Find where the given text appears and provide that cell's center as [X, Y] coordinate. 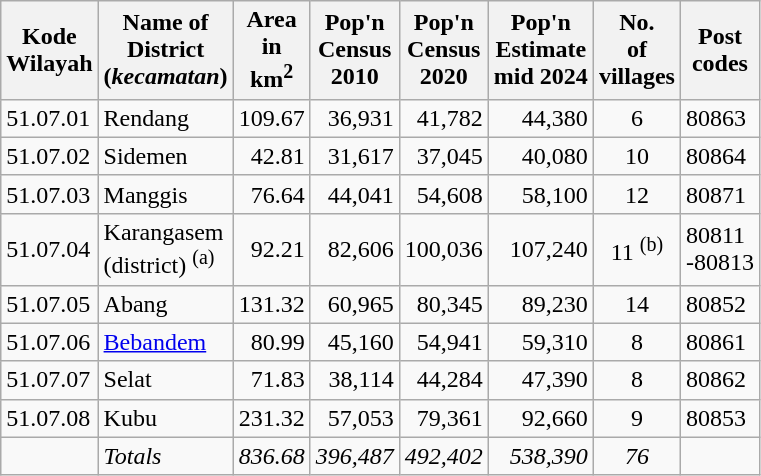
80853 [720, 418]
6 [636, 118]
Manggis [166, 194]
No.ofvillages [636, 50]
76.64 [272, 194]
51.07.01 [50, 118]
51.07.08 [50, 418]
80862 [720, 380]
80863 [720, 118]
836.68 [272, 456]
Abang [166, 304]
37,045 [444, 156]
45,160 [354, 342]
80852 [720, 304]
71.83 [272, 380]
10 [636, 156]
57,053 [354, 418]
80861 [720, 342]
80.99 [272, 342]
80811-80813 [720, 249]
11 (b) [636, 249]
Totals [166, 456]
538,390 [540, 456]
492,402 [444, 456]
51.07.06 [50, 342]
60,965 [354, 304]
231.32 [272, 418]
Pop'nCensus2010 [354, 50]
36,931 [354, 118]
92.21 [272, 249]
Karangasem (district) (a) [166, 249]
44,380 [540, 118]
107,240 [540, 249]
Bebandem [166, 342]
79,361 [444, 418]
92,660 [540, 418]
51.07.02 [50, 156]
100,036 [444, 249]
40,080 [540, 156]
51.07.07 [50, 380]
Selat [166, 380]
Area in km2 [272, 50]
51.07.05 [50, 304]
89,230 [540, 304]
Kode Wilayah [50, 50]
109.67 [272, 118]
9 [636, 418]
Name ofDistrict(kecamatan) [166, 50]
Kubu [166, 418]
396,487 [354, 456]
54,941 [444, 342]
Pop'nEstimatemid 2024 [540, 50]
58,100 [540, 194]
80871 [720, 194]
Rendang [166, 118]
44,284 [444, 380]
31,617 [354, 156]
82,606 [354, 249]
14 [636, 304]
131.32 [272, 304]
47,390 [540, 380]
12 [636, 194]
Postcodes [720, 50]
54,608 [444, 194]
80864 [720, 156]
41,782 [444, 118]
44,041 [354, 194]
59,310 [540, 342]
51.07.04 [50, 249]
51.07.03 [50, 194]
38,114 [354, 380]
76 [636, 456]
Sidemen [166, 156]
Pop'nCensus2020 [444, 50]
42.81 [272, 156]
80,345 [444, 304]
